Capture the cell that displays the provided text and extract its (x, y) central coordinate. 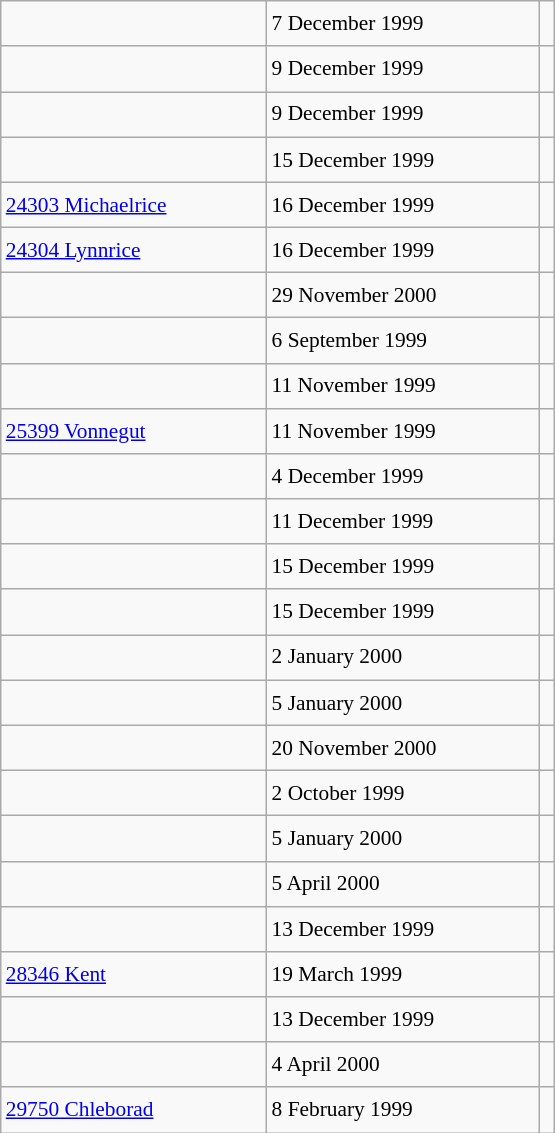
8 February 1999 (403, 1110)
2 October 1999 (403, 792)
6 September 1999 (403, 340)
2 January 2000 (403, 658)
20 November 2000 (403, 748)
7 December 1999 (403, 24)
4 December 1999 (403, 476)
25399 Vonnegut (134, 430)
4 April 2000 (403, 1064)
28346 Kent (134, 974)
24304 Lynnrice (134, 250)
19 March 1999 (403, 974)
11 December 1999 (403, 522)
29 November 2000 (403, 296)
5 April 2000 (403, 884)
29750 Chleborad (134, 1110)
24303 Michaelrice (134, 204)
